Determine the [x, y] coordinate at the center of the cell enclosing the given text.  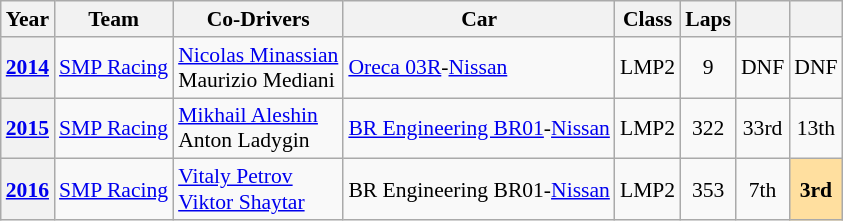
2014 [28, 68]
Year [28, 19]
Car [479, 19]
Mikhail Aleshin Anton Ladygin [258, 128]
2015 [28, 128]
Class [648, 19]
13th [816, 128]
Oreca 03R-Nissan [479, 68]
Team [114, 19]
33rd [762, 128]
Co-Drivers [258, 19]
2016 [28, 190]
Laps [708, 19]
9 [708, 68]
353 [708, 190]
Vitaly Petrov Viktor Shaytar [258, 190]
7th [762, 190]
322 [708, 128]
Nicolas Minassian Maurizio Mediani [258, 68]
3rd [816, 190]
